From the cell containing the given text, extract its center point as [X, Y] coordinate. 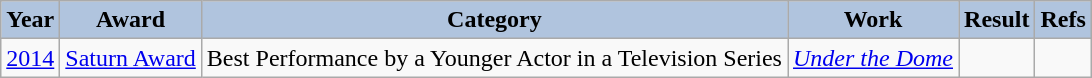
Year [30, 20]
Work [874, 20]
Refs [1063, 20]
Best Performance by a Younger Actor in a Television Series [494, 58]
Result [997, 20]
Award [131, 20]
Under the Dome [874, 58]
Saturn Award [131, 58]
2014 [30, 58]
Category [494, 20]
